For the text-containing cell, return its midpoint in (X, Y) coordinate format. 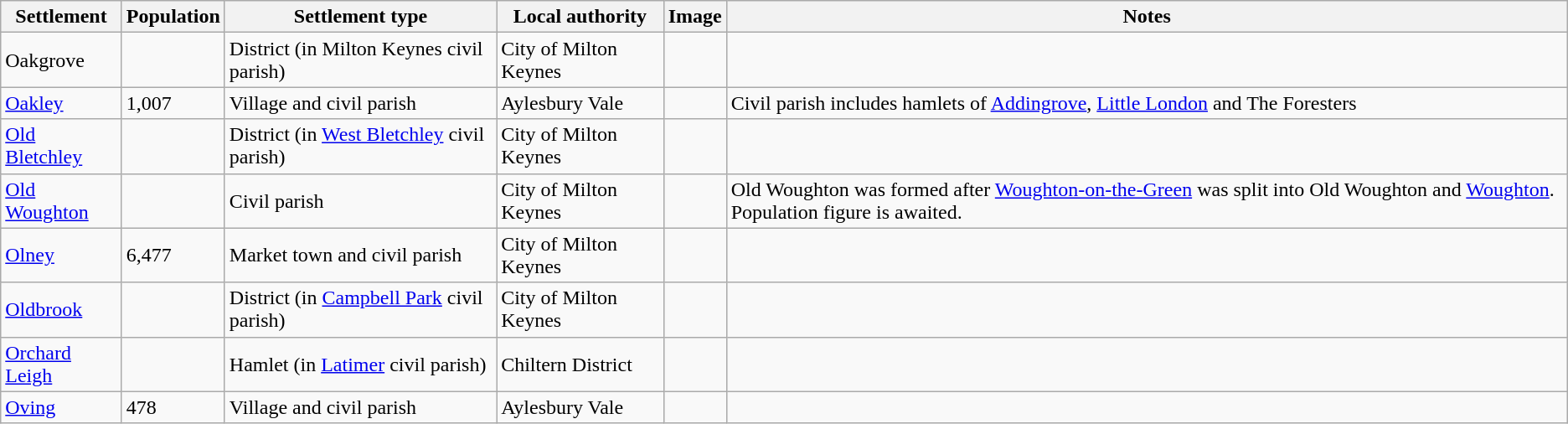
District (in West Bletchley civil parish) (360, 146)
6,477 (173, 255)
Old Woughton was formed after Woughton-on-the-Green was split into Old Woughton and Woughton. Population figure is awaited. (1147, 201)
Oving (61, 407)
Old Woughton (61, 201)
Orchard Leigh (61, 364)
Image (695, 17)
1,007 (173, 103)
Oakley (61, 103)
District (in Campbell Park civil parish) (360, 310)
Civil parish (360, 201)
Local authority (580, 17)
Oldbrook (61, 310)
Chiltern District (580, 364)
Old Bletchley (61, 146)
Settlement (61, 17)
478 (173, 407)
Notes (1147, 17)
Market town and civil parish (360, 255)
Settlement type (360, 17)
Population (173, 17)
District (in Milton Keynes civil parish) (360, 60)
Oakgrove (61, 60)
Civil parish includes hamlets of Addingrove, Little London and The Foresters (1147, 103)
Olney (61, 255)
Hamlet (in Latimer civil parish) (360, 364)
